Capture the cell that displays the provided text and extract its (X, Y) central coordinate. 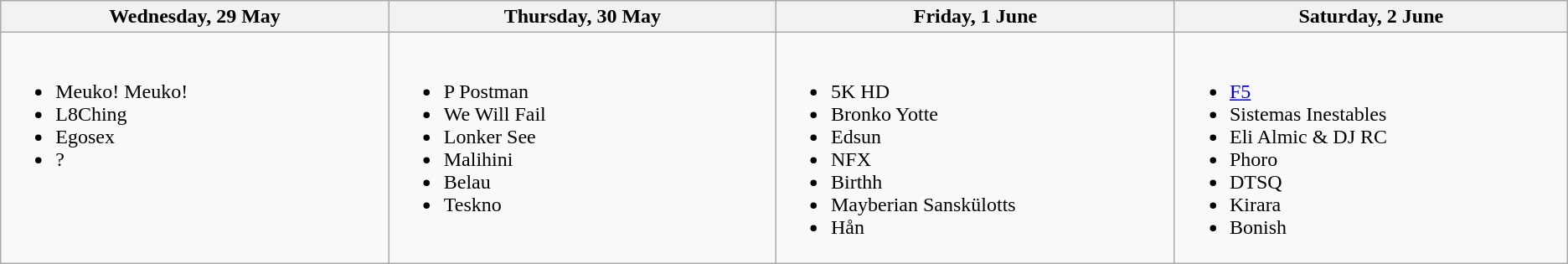
Saturday, 2 June (1370, 17)
Friday, 1 June (975, 17)
Thursday, 30 May (582, 17)
Wednesday, 29 May (195, 17)
5K HDBronko YotteEdsunNFXBirthhMayberian SanskülottsHån (975, 148)
P PostmanWe Will FailLonker SeeMalihiniBelauTeskno (582, 148)
Meuko! Meuko!L8ChingEgosex? (195, 148)
F5Sistemas InestablesEli Almic & DJ RCPhoroDTSQKiraraBonish (1370, 148)
